Return (X, Y) of the center of cell containing provided text 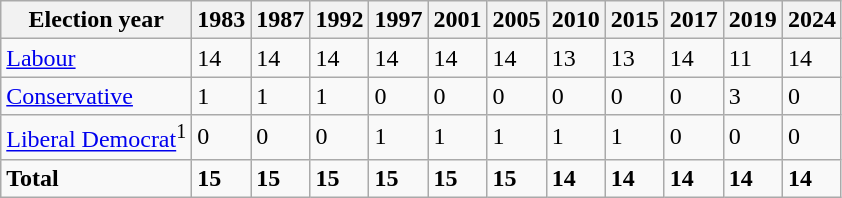
2019 (752, 20)
2005 (516, 20)
Election year (96, 20)
2017 (694, 20)
2001 (458, 20)
2015 (634, 20)
1997 (398, 20)
2010 (576, 20)
Liberal Democrat1 (96, 138)
1983 (222, 20)
1987 (280, 20)
2024 (812, 20)
11 (752, 58)
Total (96, 178)
1992 (340, 20)
Labour (96, 58)
3 (752, 96)
Conservative (96, 96)
